Output the [X, Y] coordinate of the center of the cell containing the given text.  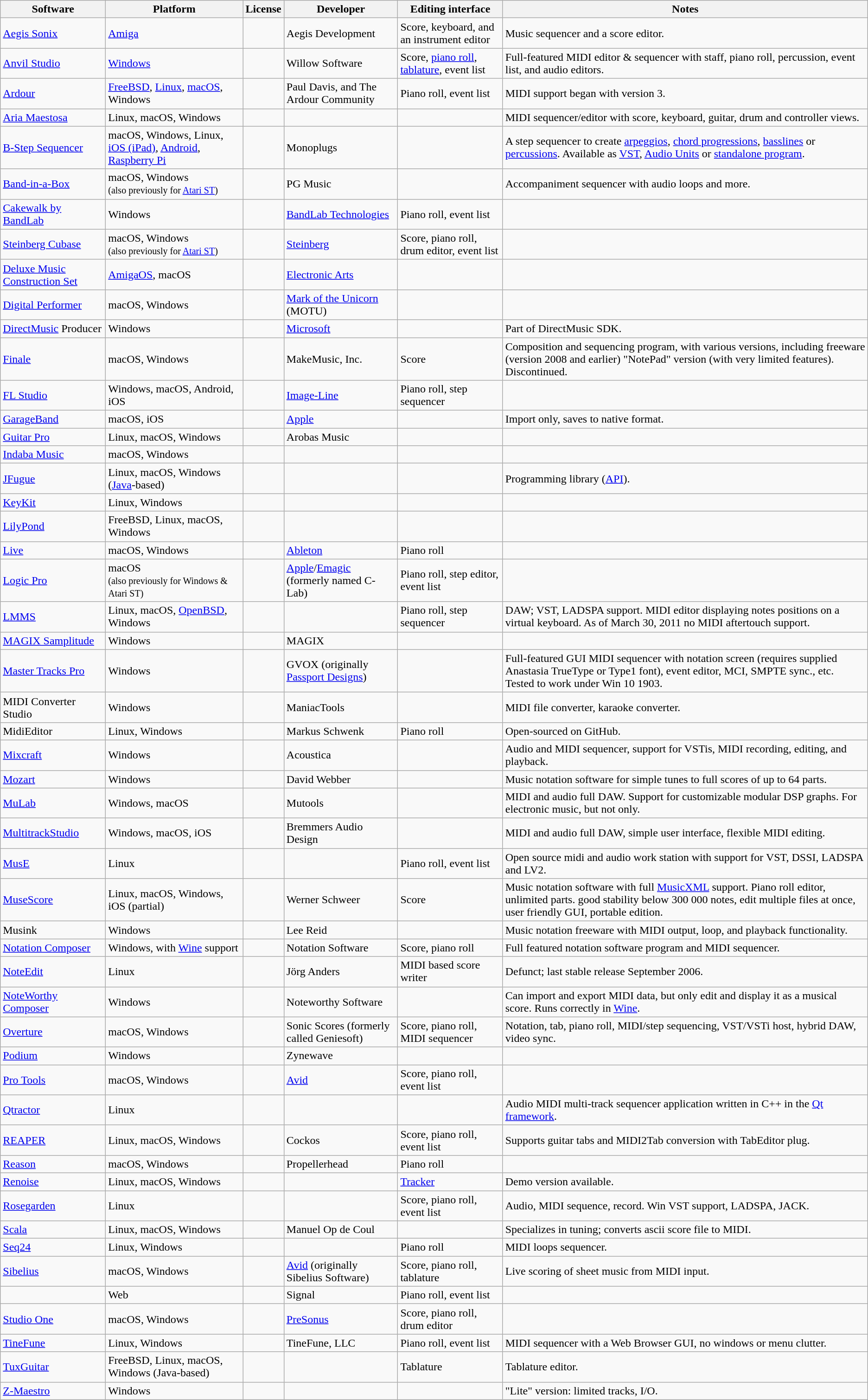
Apple/Emagic (formerly named C-Lab) [341, 580]
A step sequencer to create arpeggios, chord progressions, basslines or percussions. Available as VST, Audio Units or standalone program. [685, 148]
Propellerhead [341, 1164]
Band-in-a-Box [53, 184]
Audio and MIDI sequencer, support for VSTis, MIDI recording, editing, and playback. [685, 755]
Scala [53, 1230]
Score, piano roll [450, 948]
MIDI and audio full DAW. Support for customizable modular DSP graphs. For electronic music, but not only. [685, 803]
Avid [341, 1080]
MIDI based score writer [450, 971]
Editing interface [450, 9]
Linux, macOS, OpenBSD, Windows [174, 617]
Lee Reid [341, 930]
MAGIX Samplitude [53, 641]
GVOX (originally Passport Designs) [341, 671]
Finale [53, 359]
MidiEditor [53, 731]
Windows, macOS, iOS [174, 833]
Steinberg [341, 244]
Cockos [341, 1140]
Open-sourced on GitHub. [685, 731]
Supports guitar tabs and MIDI2Tab conversion with TabEditor plug. [685, 1140]
Aegis Development [341, 33]
Jörg Anders [341, 971]
MuLab [53, 803]
Notation, tab, piano roll, MIDI/step sequencing, VST/VSTi host, hybrid DAW, video sync. [685, 1032]
Podium [53, 1056]
MIDI Converter Studio [53, 707]
Import only, saves to native format. [685, 419]
Amiga [174, 33]
MIDI sequencer/editor with score, keyboard, guitar, drum and controller views. [685, 117]
Microsoft [341, 328]
Developer [341, 9]
Tracker [450, 1182]
Image-Line [341, 395]
TuxGuitar [53, 1367]
Mark of the Unicorn (MOTU) [341, 304]
BandLab Technologies [341, 214]
NoteWorthy Composer [53, 1002]
Studio One [53, 1319]
KeyKit [53, 502]
macOS, iOS [174, 419]
Music notation freeware with MIDI output, loop, and playback functionality. [685, 930]
AmigaOS, macOS [174, 275]
Anvil Studio [53, 63]
Tablature [450, 1367]
Score, piano roll, tablature, event list [450, 63]
REAPER [53, 1140]
Indaba Music [53, 455]
Avid (originally Sibelius Software) [341, 1271]
MIDI file converter, karaoke converter. [685, 707]
NoteEdit [53, 971]
Electronic Arts [341, 275]
Cakewalk by BandLab [53, 214]
Seq24 [53, 1247]
Werner Schweer [341, 900]
Tablature editor. [685, 1367]
Score, piano roll, drum editor, event list [450, 244]
Willow Software [341, 63]
macOS (also previously for Windows & Atari ST) [174, 580]
MuseScore [53, 900]
Noteworthy Software [341, 1002]
PreSonus [341, 1319]
DAW; VST, LADSPA support. MIDI editor displaying notes positions on a virtual keyboard. As of March 30, 2011 no MIDI aftertouch support. [685, 617]
MIDI support began with version 3. [685, 94]
Notes [685, 9]
Notation Software [341, 948]
Mozart [53, 779]
Mixcraft [53, 755]
Apple [341, 419]
Guitar Pro [53, 437]
Qtractor [53, 1110]
Linux, macOS, Windows, iOS (partial) [174, 900]
Logic Pro [53, 580]
Web [174, 1295]
Mutools [341, 803]
Pro Tools [53, 1080]
Bremmers Audio Design [341, 833]
Defunct; last stable release September 2006. [685, 971]
MAGIX [341, 641]
MusE [53, 864]
MIDI loops sequencer. [685, 1247]
B-Step Sequencer [53, 148]
FL Studio [53, 395]
PG Music [341, 184]
DirectMusic Producer [53, 328]
Overture [53, 1032]
macOS, Windows, Linux, iOS (iPad), Android, Raspberry Pi [174, 148]
Aegis Sonix [53, 33]
Demo version available. [685, 1182]
Signal [341, 1295]
TineFune, LLC [341, 1343]
ManiacTools [341, 707]
Live scoring of sheet music from MIDI input. [685, 1271]
Music sequencer and a score editor. [685, 33]
Arobas Music [341, 437]
Programming library (API). [685, 479]
MIDI and audio full DAW, simple user interface, flexible MIDI editing. [685, 833]
Score, piano roll, tablature [450, 1271]
Windows, with Wine support [174, 948]
LMMS [53, 617]
Windows, macOS [174, 803]
Reason [53, 1164]
Manuel Op de Coul [341, 1230]
Specializes in tuning; converts ascii score file to MIDI. [685, 1230]
Steinberg Cubase [53, 244]
Score, piano roll, drum editor [450, 1319]
MultitrackStudio [53, 833]
Markus Schwenk [341, 731]
Zynewave [341, 1056]
Rosegarden [53, 1205]
Live [53, 550]
Can import and export MIDI data, but only edit and display it as a musical score. Runs correctly in Wine. [685, 1002]
MIDI sequencer with a Web Browser GUI, no windows or menu clutter. [685, 1343]
Monoplugs [341, 148]
Piano roll, step editor, event list [450, 580]
Sibelius [53, 1271]
Deluxe Music Construction Set [53, 275]
Musink [53, 930]
Ardour [53, 94]
Aria Maestosa [53, 117]
Score, piano roll, MIDI sequencer [450, 1032]
Linux, macOS, Windows (Java-based) [174, 479]
Ableton [341, 550]
Master Tracks Pro [53, 671]
FreeBSD, Linux, macOS, Windows (Java-based) [174, 1367]
MakeMusic, Inc. [341, 359]
Audio MIDI multi-track sequencer application written in C++ in the Qt framework. [685, 1110]
Full featured notation software program and MIDI sequencer. [685, 948]
Audio, MIDI sequence, record. Win VST support, LADSPA, JACK. [685, 1205]
Accompaniment sequencer with audio loops and more. [685, 184]
Part of DirectMusic SDK. [685, 328]
Score, keyboard, and an instrument editor [450, 33]
Music notation software for simple tunes to full scores of up to 64 parts. [685, 779]
Notation Composer [53, 948]
Digital Performer [53, 304]
Paul Davis, and The Ardour Community [341, 94]
JFugue [53, 479]
Windows, macOS, Android, iOS [174, 395]
Renoise [53, 1182]
Software [53, 9]
TineFune [53, 1343]
Platform [174, 9]
Open source midi and audio work station with support for VST, DSSI, LADSPA and LV2. [685, 864]
License [263, 9]
"Lite" version: limited tracks, I/O. [685, 1391]
David Webber [341, 779]
Acoustica [341, 755]
LilyPond [53, 526]
GarageBand [53, 419]
Z-Maestro [53, 1391]
Sonic Scores (formerly called Geniesoft) [341, 1032]
Full-featured MIDI editor & sequencer with staff, piano roll, percussion, event list, and audio editors. [685, 63]
